Scan for the cell matching the given text and deliver its (x, y) coordinate at center. 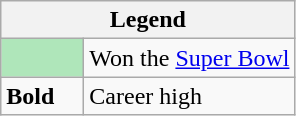
Career high (190, 96)
Won the Super Bowl (190, 58)
Legend (148, 20)
Bold (42, 96)
